Provide the (X, Y) coordinate of the cell's center where the given text is located.  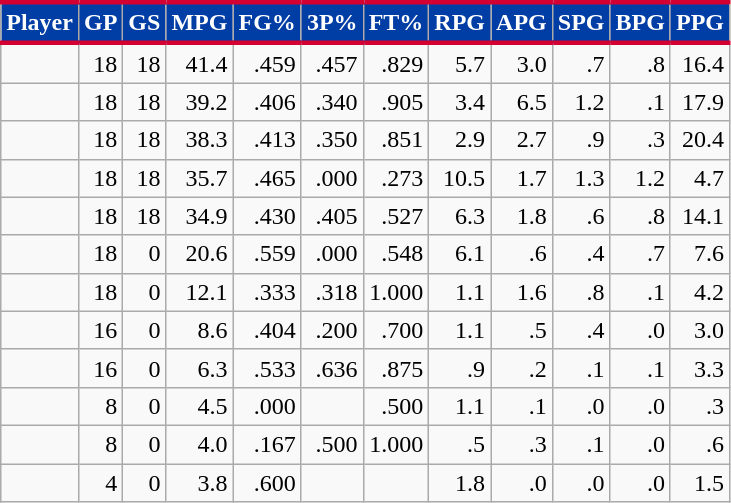
.413 (267, 140)
.2 (522, 368)
.636 (332, 368)
7.6 (700, 254)
.273 (396, 178)
20.6 (200, 254)
1.3 (581, 178)
.430 (267, 216)
.559 (267, 254)
34.9 (200, 216)
3P% (332, 22)
3.8 (200, 483)
.533 (267, 368)
41.4 (200, 63)
.333 (267, 292)
.465 (267, 178)
4.0 (200, 444)
20.4 (700, 140)
.700 (396, 330)
1.6 (522, 292)
.829 (396, 63)
.340 (332, 102)
SPG (581, 22)
.167 (267, 444)
5.7 (460, 63)
17.9 (700, 102)
MPG (200, 22)
.527 (396, 216)
FG% (267, 22)
.875 (396, 368)
APG (522, 22)
PPG (700, 22)
2.7 (522, 140)
.600 (267, 483)
6.5 (522, 102)
1.7 (522, 178)
.350 (332, 140)
1.5 (700, 483)
10.5 (460, 178)
.406 (267, 102)
3.3 (700, 368)
4.5 (200, 406)
.905 (396, 102)
.457 (332, 63)
.851 (396, 140)
Player (40, 22)
4.2 (700, 292)
8.6 (200, 330)
35.7 (200, 178)
38.3 (200, 140)
3.4 (460, 102)
.200 (332, 330)
.404 (267, 330)
39.2 (200, 102)
GS (144, 22)
.459 (267, 63)
12.1 (200, 292)
2.9 (460, 140)
4 (100, 483)
16.4 (700, 63)
14.1 (700, 216)
.405 (332, 216)
RPG (460, 22)
.318 (332, 292)
BPG (640, 22)
.548 (396, 254)
GP (100, 22)
FT% (396, 22)
6.1 (460, 254)
4.7 (700, 178)
